Identify which cell holds the provided text, then report its (x, y) central coordinate. 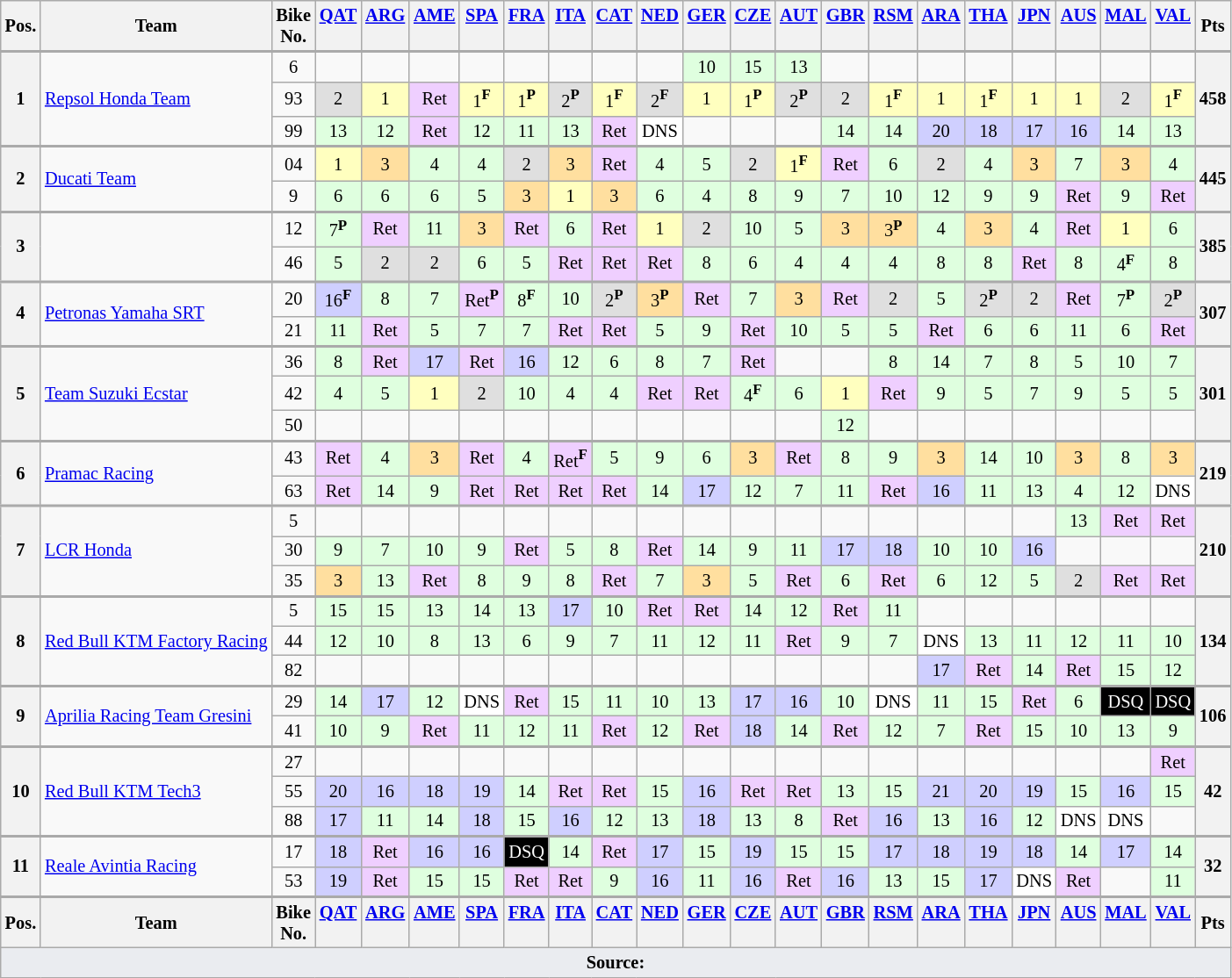
35 (293, 580)
385 (1213, 246)
46 (293, 263)
88 (293, 821)
Pramac Racing (156, 473)
134 (1213, 640)
106 (1213, 716)
Red Bull KTM Factory Racing (156, 640)
Petronas Yamaha SRT (156, 313)
Aprilia Racing Team Gresini (156, 716)
93 (293, 98)
8F (527, 298)
82 (293, 671)
445 (1213, 179)
36 (293, 361)
Ducati Team (156, 179)
63 (293, 491)
219 (1213, 473)
2F (660, 98)
Repsol Honda Team (156, 99)
29 (293, 701)
RetF (570, 458)
Source: (616, 962)
30 (293, 550)
RetP (481, 298)
307 (1213, 313)
99 (293, 131)
43 (293, 458)
55 (293, 791)
53 (293, 881)
LCR Honda (156, 550)
41 (293, 730)
32 (1213, 866)
16F (338, 298)
Red Bull KTM Tech3 (156, 791)
210 (1213, 550)
458 (1213, 99)
27 (293, 761)
50 (293, 426)
Team Suzuki Ecstar (156, 393)
Reale Avintia Racing (156, 866)
04 (293, 164)
44 (293, 641)
301 (1213, 393)
